Output the (x, y) coordinate of the center of the cell containing the given text.  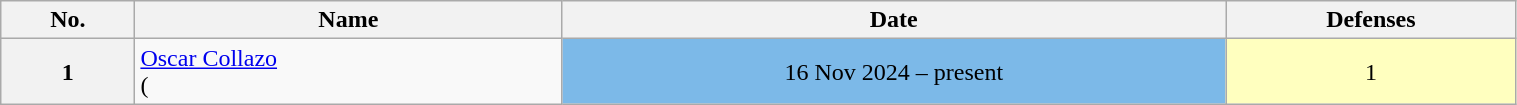
Oscar Collazo( (348, 72)
No. (68, 20)
Name (348, 20)
Date (894, 20)
Defenses (1371, 20)
16 Nov 2024 – present (894, 72)
